Return the (X, Y) coordinate for the center point of the cell that contains the specified text.  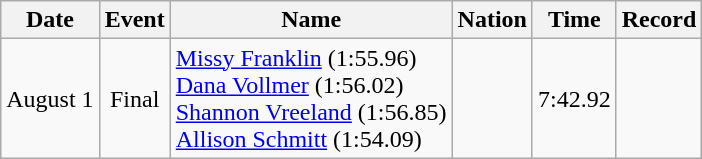
Missy Franklin (1:55.96)Dana Vollmer (1:56.02)Shannon Vreeland (1:56.85)Allison Schmitt (1:54.09) (311, 98)
Record (659, 20)
7:42.92 (574, 98)
Final (134, 98)
Date (50, 20)
Nation (492, 20)
August 1 (50, 98)
Name (311, 20)
Event (134, 20)
Time (574, 20)
